Return the (X, Y) coordinate for the center point of the cell that contains the specified text.  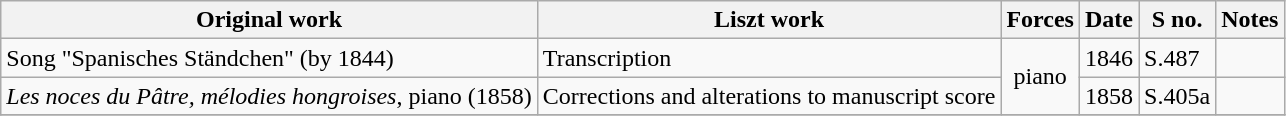
S.405a (1178, 96)
Song "Spanisches Ständchen" (by 1844) (270, 58)
1858 (1108, 96)
S no. (1178, 20)
Les noces du Pâtre, mélodies hongroises, piano (1858) (270, 96)
1846 (1108, 58)
Date (1108, 20)
Transcription (769, 58)
Corrections and alterations to manuscript score (769, 96)
Original work (270, 20)
S.487 (1178, 58)
Forces (1040, 20)
Notes (1250, 20)
Liszt work (769, 20)
piano (1040, 77)
